Return the (x, y) coordinate for the center point of the cell that contains the specified text.  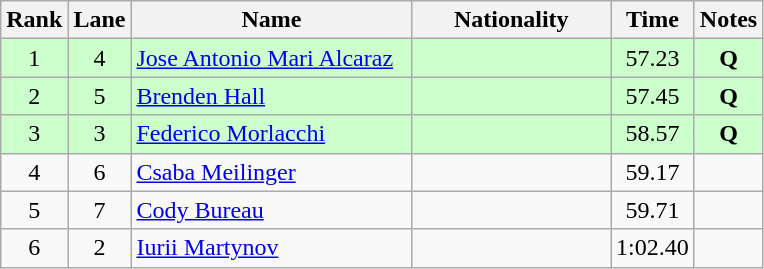
Cody Bureau (272, 210)
Iurii Martynov (272, 248)
Nationality (512, 20)
7 (100, 210)
1 (34, 58)
Name (272, 20)
Csaba Meilinger (272, 172)
Brenden Hall (272, 96)
58.57 (653, 134)
Rank (34, 20)
1:02.40 (653, 248)
57.45 (653, 96)
Federico Morlacchi (272, 134)
59.17 (653, 172)
Notes (728, 20)
Time (653, 20)
59.71 (653, 210)
Lane (100, 20)
57.23 (653, 58)
Jose Antonio Mari Alcaraz (272, 58)
